Scan for the cell matching the given text and deliver its [X, Y] coordinate at center. 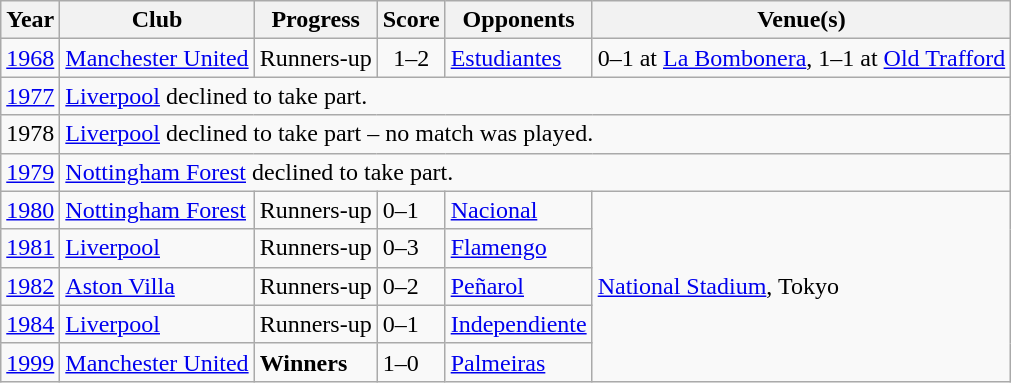
0–2 [411, 286]
1981 [30, 248]
Liverpool declined to take part – no match was played. [536, 134]
1978 [30, 134]
Score [411, 20]
1982 [30, 286]
National Stadium, Tokyo [802, 286]
Winners [316, 362]
Venue(s) [802, 20]
Club [157, 20]
Nottingham Forest [157, 210]
0–1 at La Bombonera, 1–1 at Old Trafford [802, 58]
Nottingham Forest declined to take part. [536, 172]
Palmeiras [518, 362]
1977 [30, 96]
1980 [30, 210]
Opponents [518, 20]
Independiente [518, 324]
Flamengo [518, 248]
Aston Villa [157, 286]
Peñarol [518, 286]
Year [30, 20]
1968 [30, 58]
1–0 [411, 362]
Progress [316, 20]
1979 [30, 172]
1984 [30, 324]
Liverpool declined to take part. [536, 96]
1999 [30, 362]
1–2 [411, 58]
Nacional [518, 210]
Estudiantes [518, 58]
0–3 [411, 248]
